Locate the cell with the specified text and output its (x, y) center coordinate. 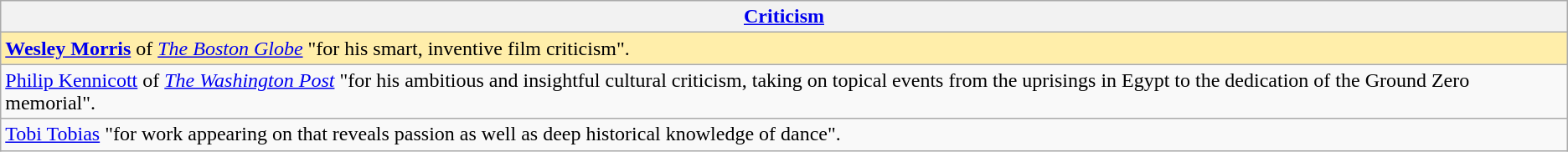
Tobi Tobias "for work appearing on that reveals passion as well as deep historical knowledge of dance". (784, 134)
Criticism (784, 17)
Wesley Morris of The Boston Globe "for his smart, inventive film criticism". (784, 48)
